Output the [X, Y] coordinate of the center of the cell containing the given text.  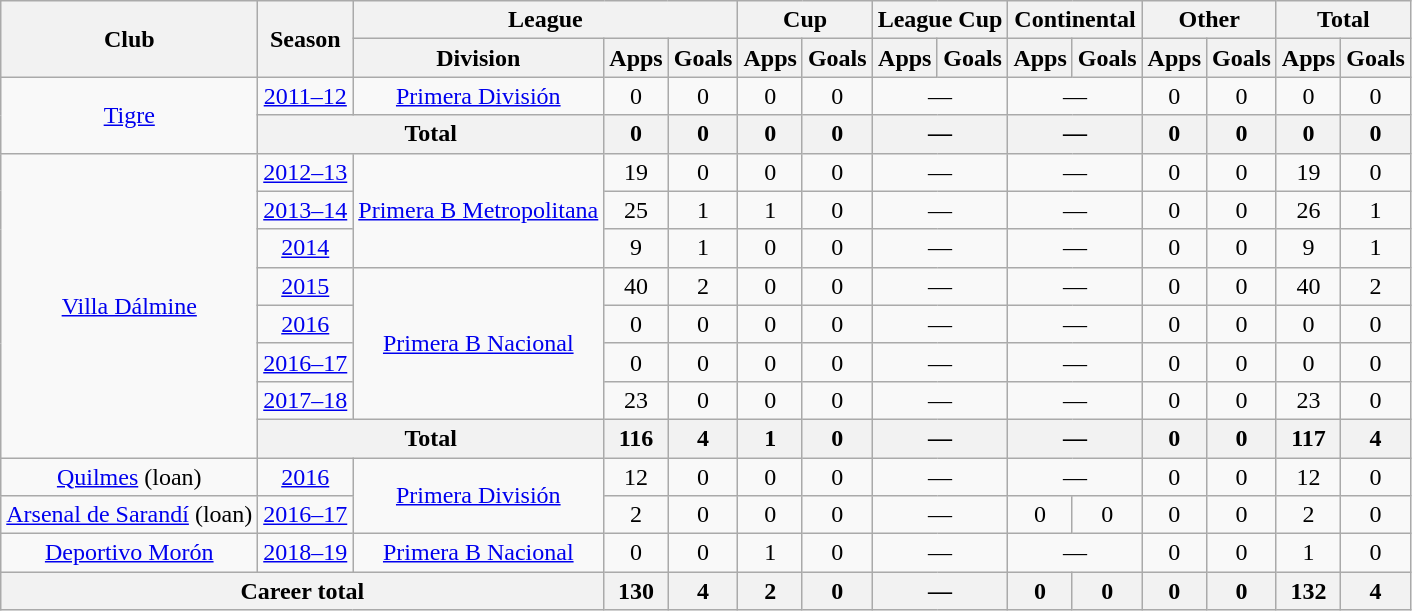
Deportivo Morón [130, 553]
25 [636, 210]
2015 [306, 286]
Primera B Metropolitana [478, 210]
Cup [805, 20]
130 [636, 591]
132 [1308, 591]
26 [1308, 210]
Villa Dálmine [130, 305]
League Cup [940, 20]
Career total [302, 591]
2014 [306, 248]
Tigre [130, 115]
Club [130, 39]
2013–14 [306, 210]
Arsenal de Sarandí (loan) [130, 515]
Division [478, 58]
Other [1209, 20]
Quilmes (loan) [130, 477]
117 [1308, 438]
116 [636, 438]
2011–12 [306, 96]
Continental [1075, 20]
Season [306, 39]
2017–18 [306, 400]
2018–19 [306, 553]
League [546, 20]
2012–13 [306, 172]
